Capture the cell that displays the provided text and extract its [X, Y] central coordinate. 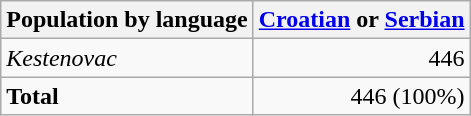
Total [127, 96]
Kestenovac [127, 58]
Croatian or Serbian [362, 20]
Population by language [127, 20]
446 [362, 58]
446 (100%) [362, 96]
